Return the [x, y] coordinate for the center point of the cell that contains the specified text.  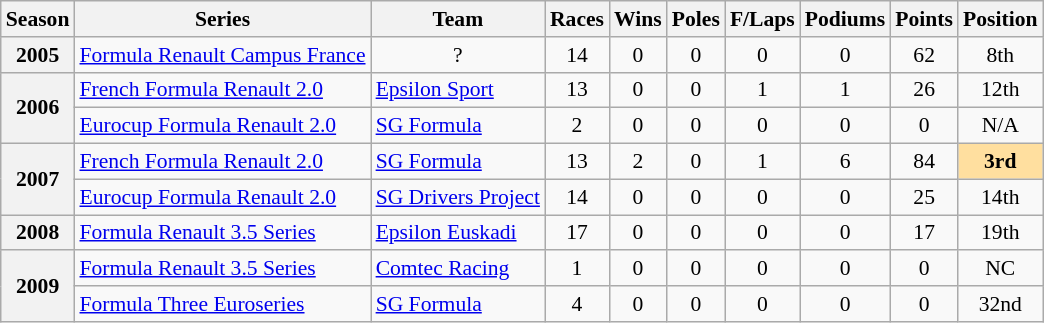
Team [458, 19]
Comtec Racing [458, 269]
Series [222, 19]
14th [1000, 197]
N/A [1000, 126]
26 [924, 90]
6 [846, 162]
62 [924, 55]
84 [924, 162]
32nd [1000, 304]
Races [577, 19]
3rd [1000, 162]
Epsilon Euskadi [458, 233]
Points [924, 19]
F/Laps [762, 19]
2006 [38, 108]
2005 [38, 55]
2008 [38, 233]
? [458, 55]
19th [1000, 233]
2007 [38, 180]
12th [1000, 90]
Podiums [846, 19]
Formula Three Euroseries [222, 304]
8th [1000, 55]
NC [1000, 269]
Formula Renault Campus France [222, 55]
Wins [638, 19]
SG Drivers Project [458, 197]
Position [1000, 19]
Epsilon Sport [458, 90]
25 [924, 197]
Poles [696, 19]
Season [38, 19]
4 [577, 304]
2009 [38, 286]
